Output the (X, Y) coordinate of the center of the cell containing the given text.  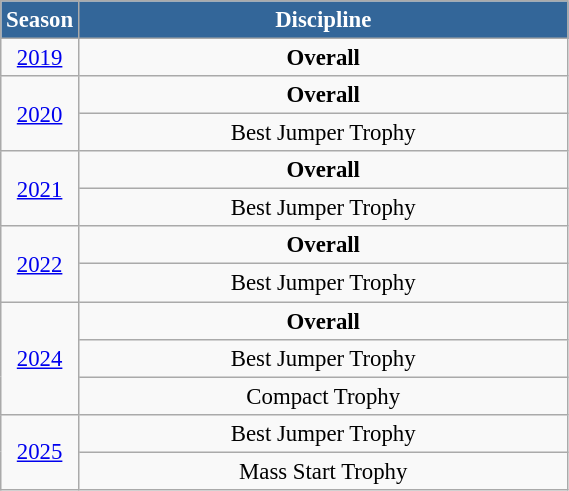
Mass Start Trophy (323, 471)
2020 (40, 114)
Compact Trophy (323, 396)
2019 (40, 58)
2024 (40, 358)
2022 (40, 264)
2025 (40, 452)
Discipline (323, 20)
Season (40, 20)
2021 (40, 188)
